Find where the given text appears and provide that cell's center as (X, Y) coordinate. 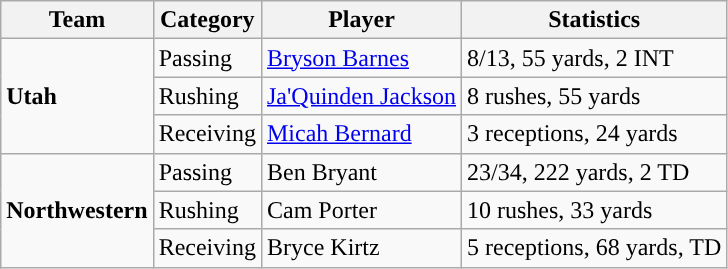
Statistics (594, 20)
10 rushes, 33 yards (594, 210)
Ja'Quinden Jackson (361, 96)
Micah Bernard (361, 134)
8 rushes, 55 yards (594, 96)
Northwestern (77, 210)
23/34, 222 yards, 2 TD (594, 172)
Utah (77, 96)
Bryson Barnes (361, 58)
Category (207, 20)
Cam Porter (361, 210)
3 receptions, 24 yards (594, 134)
Team (77, 20)
8/13, 55 yards, 2 INT (594, 58)
Player (361, 20)
5 receptions, 68 yards, TD (594, 248)
Bryce Kirtz (361, 248)
Ben Bryant (361, 172)
